Capture the cell that displays the provided text and extract its (x, y) central coordinate. 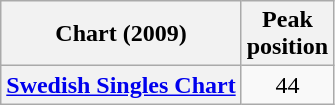
Swedish Singles Chart (121, 85)
Peakposition (287, 34)
44 (287, 85)
Chart (2009) (121, 34)
